Scan for the cell matching the given text and deliver its (x, y) coordinate at center. 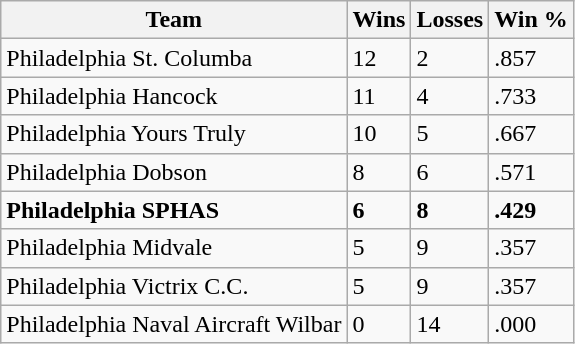
.857 (532, 58)
Philadelphia Midvale (174, 248)
Philadelphia Dobson (174, 172)
14 (450, 324)
.429 (532, 210)
11 (379, 96)
.667 (532, 134)
Philadelphia Hancock (174, 96)
10 (379, 134)
.571 (532, 172)
Team (174, 20)
Philadelphia SPHAS (174, 210)
Philadelphia Victrix C.C. (174, 286)
Losses (450, 20)
12 (379, 58)
.733 (532, 96)
Philadelphia St. Columba (174, 58)
4 (450, 96)
Wins (379, 20)
Philadelphia Yours Truly (174, 134)
.000 (532, 324)
Philadelphia Naval Aircraft Wilbar (174, 324)
0 (379, 324)
2 (450, 58)
Win % (532, 20)
